Detect which cell encompasses the target text, then output its [X, Y] center coordinate. 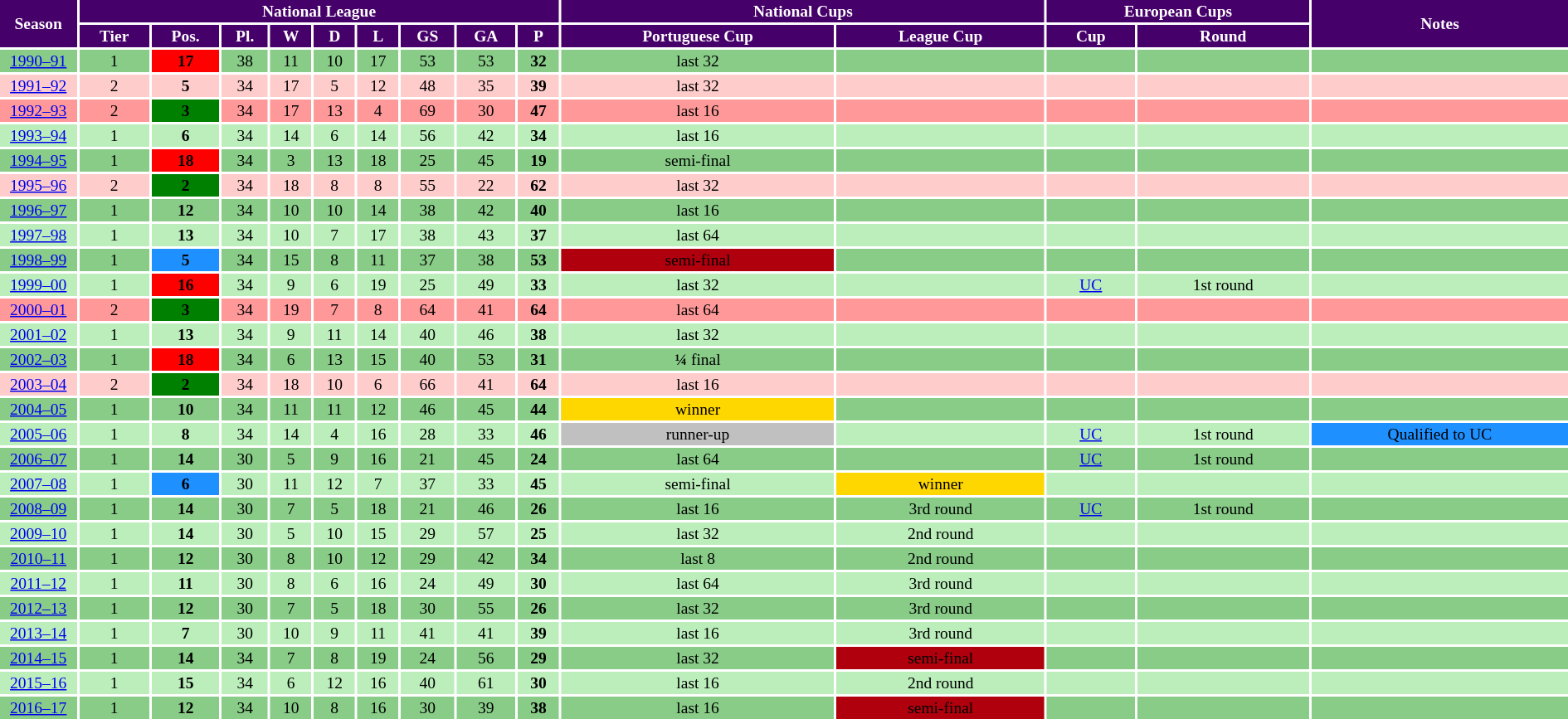
2008–09 [38, 509]
D [334, 36]
Round [1223, 36]
1994–95 [38, 161]
League Cup [941, 36]
Qualified to UC [1440, 435]
62 [538, 186]
Cup [1091, 36]
2007–08 [38, 484]
44 [538, 410]
runner-up [699, 435]
32 [538, 61]
Notes [1440, 23]
1993–94 [38, 136]
2006–07 [38, 459]
2014–15 [38, 658]
Pos. [186, 36]
W [291, 36]
¼ final [699, 360]
2013–14 [38, 634]
2012–13 [38, 609]
1997–98 [38, 236]
48 [427, 86]
last 8 [699, 559]
2011–12 [38, 584]
1996–97 [38, 211]
Season [38, 23]
43 [486, 236]
2000–01 [38, 310]
2016–17 [38, 708]
European Cups [1178, 12]
1990–91 [38, 61]
2005–06 [38, 435]
2009–10 [38, 534]
2002–03 [38, 360]
Tier [114, 36]
1992–93 [38, 111]
61 [486, 683]
GA [486, 36]
Pl. [244, 36]
2001–02 [38, 335]
1999–00 [38, 285]
22 [486, 186]
2003–04 [38, 385]
1991–92 [38, 86]
1998–99 [38, 260]
28 [427, 435]
69 [427, 111]
1995–96 [38, 186]
Portuguese Cup [699, 36]
66 [427, 385]
47 [538, 111]
National League [319, 12]
57 [486, 534]
GS [427, 36]
2015–16 [38, 683]
L [378, 36]
35 [486, 86]
2010–11 [38, 559]
P [538, 36]
National Cups [803, 12]
31 [538, 360]
2004–05 [38, 410]
